Scan for the cell matching the given text and deliver its (X, Y) coordinate at center. 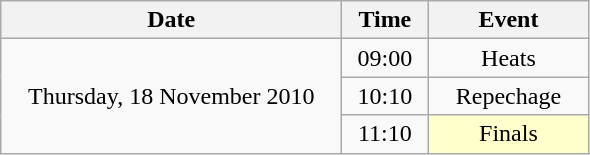
Thursday, 18 November 2010 (172, 96)
Finals (508, 134)
Heats (508, 58)
Repechage (508, 96)
Time (385, 20)
Event (508, 20)
Date (172, 20)
11:10 (385, 134)
10:10 (385, 96)
09:00 (385, 58)
